Determine the [x, y] coordinate at the center of the cell enclosing the given text.  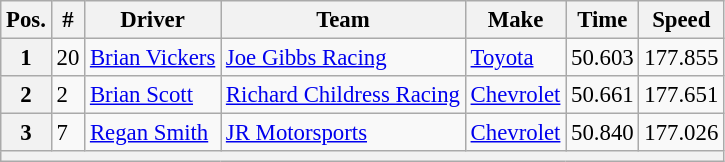
Joe Gibbs Racing [344, 58]
Brian Scott [153, 95]
50.603 [602, 58]
177.026 [682, 133]
# [68, 20]
1 [26, 58]
50.840 [602, 133]
Driver [153, 20]
Pos. [26, 20]
Time [602, 20]
7 [68, 133]
Speed [682, 20]
20 [68, 58]
50.661 [602, 95]
Make [515, 20]
Regan Smith [153, 133]
177.651 [682, 95]
177.855 [682, 58]
Richard Childress Racing [344, 95]
Team [344, 20]
Brian Vickers [153, 58]
Toyota [515, 58]
JR Motorsports [344, 133]
3 [26, 133]
